Pinpoint the cell where the given text exists, returning its [x, y] midpoint coordinate. 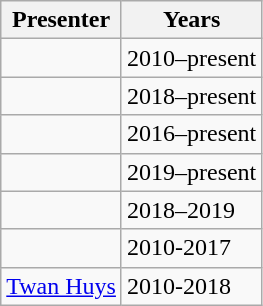
2010–present [191, 58]
2018–2019 [191, 210]
2010-2018 [191, 286]
2010-2017 [191, 248]
Years [191, 20]
2018–present [191, 96]
2016–present [191, 134]
Twan Huys [62, 286]
Presenter [62, 20]
2019–present [191, 172]
